Identify which cell holds the provided text, then report its [X, Y] central coordinate. 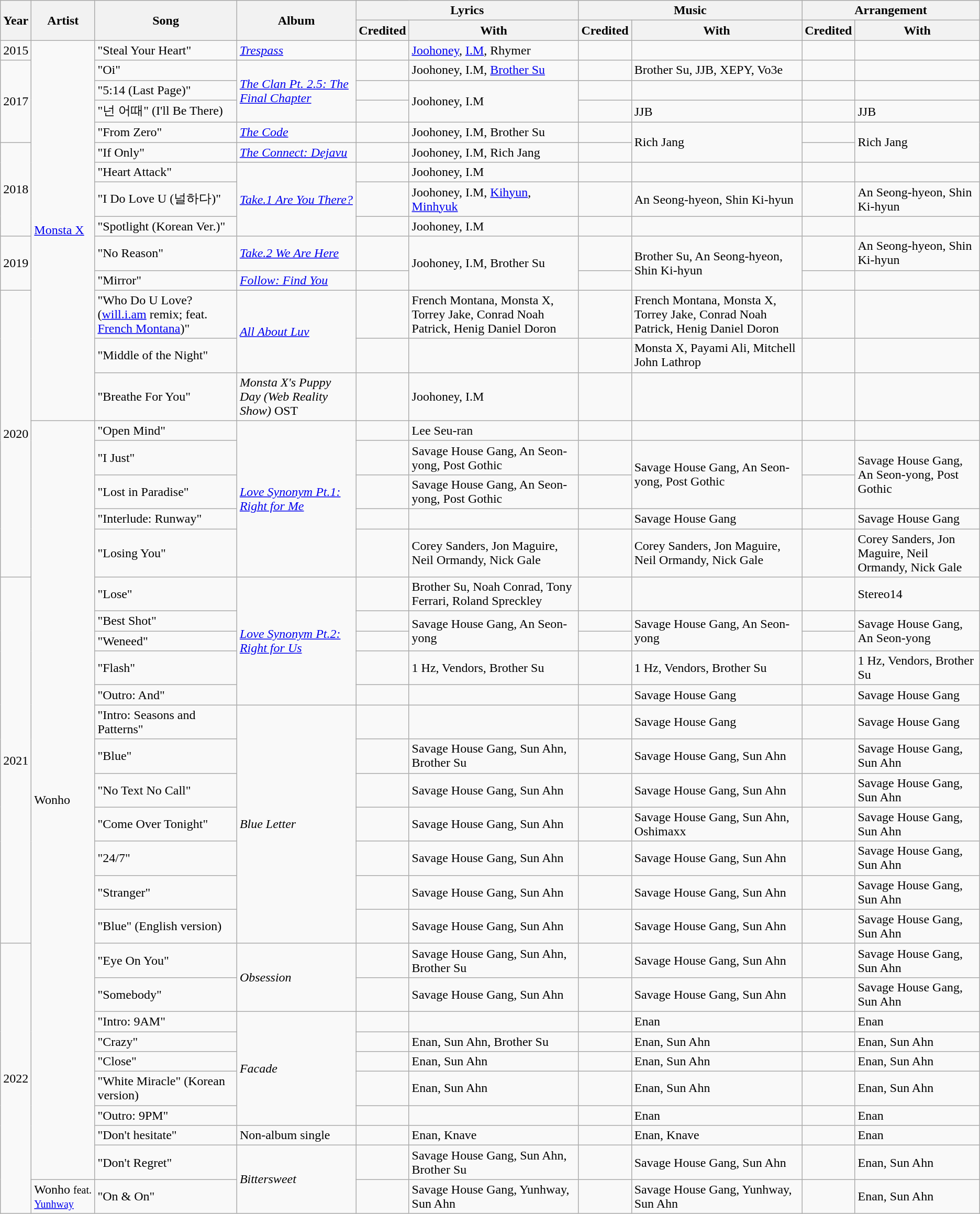
Joohoney, I.M, Rhymer [494, 50]
"From Zero" [165, 133]
The Clan Pt. 2.5: The Final Chapter [296, 91]
2020 [16, 434]
Artist [63, 20]
2017 [16, 102]
2021 [16, 760]
"5:14 (Last Page)" [165, 90]
"White Miracle" (Korean version) [165, 1088]
"If Only" [165, 152]
2022 [16, 1078]
Wonho [63, 800]
"Somebody" [165, 994]
"On & On" [165, 1196]
Obsession [296, 977]
2019 [16, 263]
Bittersweet [296, 1179]
2015 [16, 50]
Joohoney, I.M, Kihyun, Minhyuk [494, 199]
"No Reason" [165, 253]
Non-album single [296, 1135]
"Don't hesitate" [165, 1135]
"24/7" [165, 858]
"Best Shot" [165, 621]
"Close" [165, 1062]
Song [165, 20]
"Intro: Seasons and Patterns" [165, 722]
"Weneed" [165, 641]
Monsta X, Payami Ali, Mitchell John Lathrop [716, 355]
Stereo14 [917, 594]
Music [690, 10]
Monsta X [63, 230]
Brother Su, Noah Conrad, Tony Ferrari, Roland Spreckley [494, 594]
Take.1 Are You There? [296, 199]
"Mirror" [165, 280]
Follow: Find You [296, 280]
Take.2 We Are Here [296, 253]
"Outro: 9PM" [165, 1116]
"넌 어때" (I'll Be There) [165, 111]
Joohoney, I.M, Rich Jang [494, 152]
Facade [296, 1068]
Arrangement [891, 10]
Monsta X's Puppy Day (Web Reality Show) OST [296, 396]
Enan, Sun Ahn, Brother Su [494, 1042]
"No Text No Call" [165, 790]
"Heart Attack" [165, 172]
The Connect: Dejavu [296, 152]
"Open Mind" [165, 431]
"Steal Your Heart" [165, 50]
Wonho feat. Yunhway [63, 1196]
"Eye On You" [165, 961]
"Come Over Tonight" [165, 824]
2018 [16, 190]
"Breathe For You" [165, 396]
Album [296, 20]
Brother Su, An Seong-hyeon, Shin Ki-hyun [716, 263]
"Outro: And" [165, 695]
"Who Do U Love? (will.i.am remix; feat. French Montana)" [165, 314]
The Code [296, 133]
Trespass [296, 50]
"Oi" [165, 70]
"I Just" [165, 458]
"Middle of the Night" [165, 355]
"Stranger" [165, 892]
"Interlude: Runway" [165, 518]
"Lose" [165, 594]
Lee Seu-ran [494, 431]
"Lost in Paradise" [165, 491]
Lyrics [467, 10]
Year [16, 20]
"Blue" [165, 756]
Blue Letter [296, 824]
"Flash" [165, 668]
Brother Su, JJB, XEPY, Vo3e [716, 70]
"Spotlight (Korean Ver.)" [165, 226]
"Crazy" [165, 1042]
Love Synonym Pt.2: Right for Us [296, 641]
"Intro: 9AM" [165, 1021]
Love Synonym Pt.1: Right for Me [296, 499]
"I Do Love U (널하다)" [165, 199]
"Losing You" [165, 553]
Savage House Gang, Sun Ahn, Oshimaxx [716, 824]
"Don't Regret" [165, 1163]
"Blue" (English version) [165, 926]
All About Luv [296, 331]
